Locate the cell with the specified text and output its [X, Y] center coordinate. 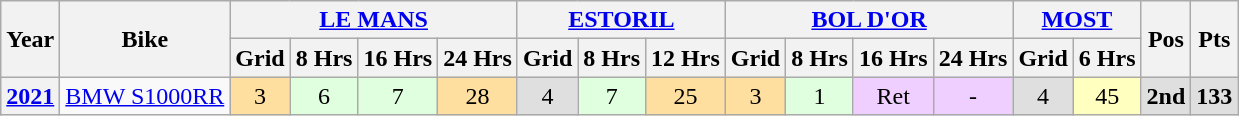
Ret [893, 96]
Pts [1214, 39]
- [973, 96]
Pos [1166, 39]
ESTORIL [621, 20]
2nd [1166, 96]
2021 [30, 96]
45 [1107, 96]
BOL D'OR [869, 20]
133 [1214, 96]
12 Hrs [686, 58]
Year [30, 39]
1 [820, 96]
LE MANS [374, 20]
MOST [1077, 20]
6 [324, 96]
25 [686, 96]
6 Hrs [1107, 58]
28 [478, 96]
Bike [145, 39]
BMW S1000RR [145, 96]
